Return (x, y) of the center of cell containing provided text 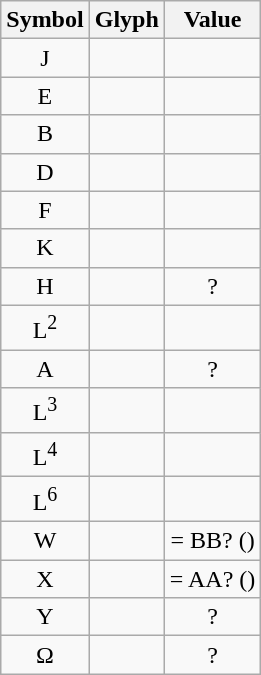
L3 (45, 410)
A (45, 369)
H (45, 286)
L2 (45, 328)
= BB? () (212, 541)
Y (45, 617)
L6 (45, 500)
Symbol (45, 20)
Glyph (126, 20)
L4 (45, 454)
D (45, 172)
B (45, 134)
K (45, 248)
Ω (45, 655)
J (45, 58)
W (45, 541)
Value (212, 20)
= AA? () (212, 579)
F (45, 210)
X (45, 579)
E (45, 96)
